From the cell containing the given text, extract its center point as [x, y] coordinate. 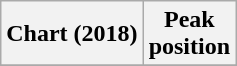
Chart (2018) [72, 34]
Peakposition [189, 34]
